Find where the given text appears and provide that cell's center as (x, y) coordinate. 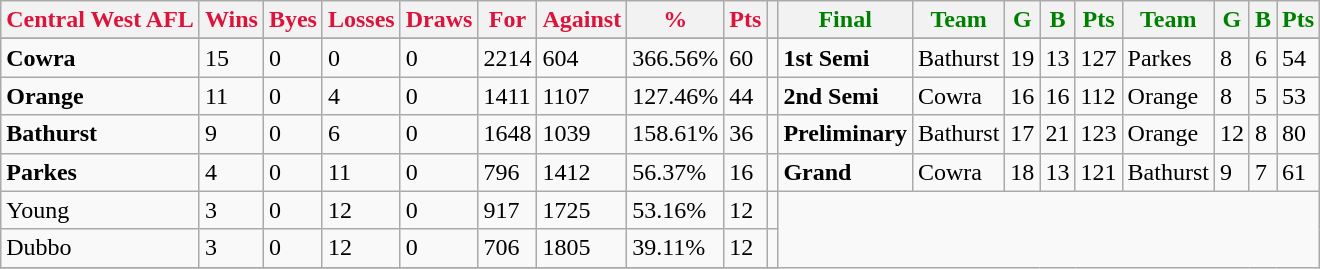
796 (508, 172)
2nd Semi (846, 96)
127 (1098, 58)
Draws (439, 20)
366.56% (676, 58)
2214 (508, 58)
1107 (582, 96)
% (676, 20)
Against (582, 20)
53 (1298, 96)
706 (508, 248)
36 (746, 134)
127.46% (676, 96)
21 (1058, 134)
44 (746, 96)
1412 (582, 172)
Grand (846, 172)
1805 (582, 248)
39.11% (676, 248)
Byes (292, 20)
1725 (582, 210)
Preliminary (846, 134)
56.37% (676, 172)
158.61% (676, 134)
1039 (582, 134)
60 (746, 58)
Losses (361, 20)
53.16% (676, 210)
15 (231, 58)
For (508, 20)
80 (1298, 134)
54 (1298, 58)
Central West AFL (100, 20)
1411 (508, 96)
1st Semi (846, 58)
112 (1098, 96)
1648 (508, 134)
917 (508, 210)
18 (1022, 172)
Wins (231, 20)
5 (1262, 96)
604 (582, 58)
Final (846, 20)
61 (1298, 172)
Dubbo (100, 248)
19 (1022, 58)
121 (1098, 172)
7 (1262, 172)
17 (1022, 134)
Young (100, 210)
123 (1098, 134)
